Capture the cell that displays the provided text and extract its [X, Y] central coordinate. 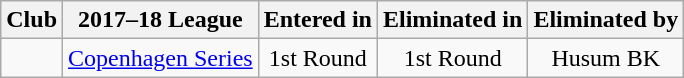
Eliminated by [606, 20]
Husum BK [606, 58]
Club [32, 20]
Eliminated in [452, 20]
Entered in [318, 20]
2017–18 League [161, 20]
Copenhagen Series [161, 58]
